Scan for the cell matching the given text and deliver its [X, Y] coordinate at center. 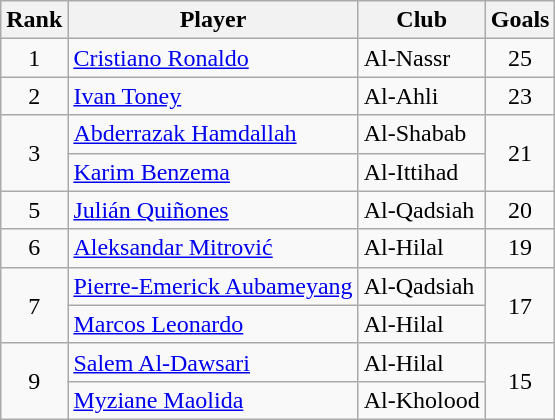
Ivan Toney [213, 96]
7 [34, 305]
Al-Ahli [422, 96]
Player [213, 20]
Marcos Leonardo [213, 324]
15 [520, 381]
19 [520, 248]
Al-Nassr [422, 58]
Aleksandar Mitrović [213, 248]
21 [520, 153]
3 [34, 153]
2 [34, 96]
9 [34, 381]
20 [520, 210]
Pierre-Emerick Aubameyang [213, 286]
6 [34, 248]
Cristiano Ronaldo [213, 58]
Myziane Maolida [213, 400]
Al-Ittihad [422, 172]
Salem Al-Dawsari [213, 362]
Abderrazak Hamdallah [213, 134]
Al-Kholood [422, 400]
Rank [34, 20]
Karim Benzema [213, 172]
Al-Shabab [422, 134]
25 [520, 58]
23 [520, 96]
1 [34, 58]
5 [34, 210]
Goals [520, 20]
Julián Quiñones [213, 210]
17 [520, 305]
Club [422, 20]
